Return [X, Y] of the center of cell containing provided text 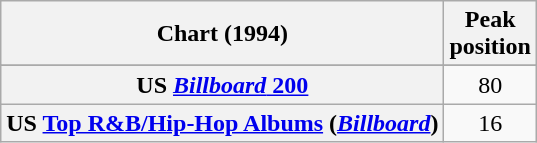
Peakposition [490, 34]
16 [490, 123]
US Billboard 200 [222, 85]
Chart (1994) [222, 34]
US Top R&B/Hip-Hop Albums (Billboard) [222, 123]
80 [490, 85]
